Return (x, y) of the center of cell containing provided text 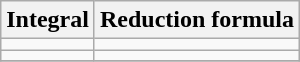
Integral (48, 20)
Reduction formula (196, 20)
